For the text-containing cell, return its midpoint in [X, Y] coordinate format. 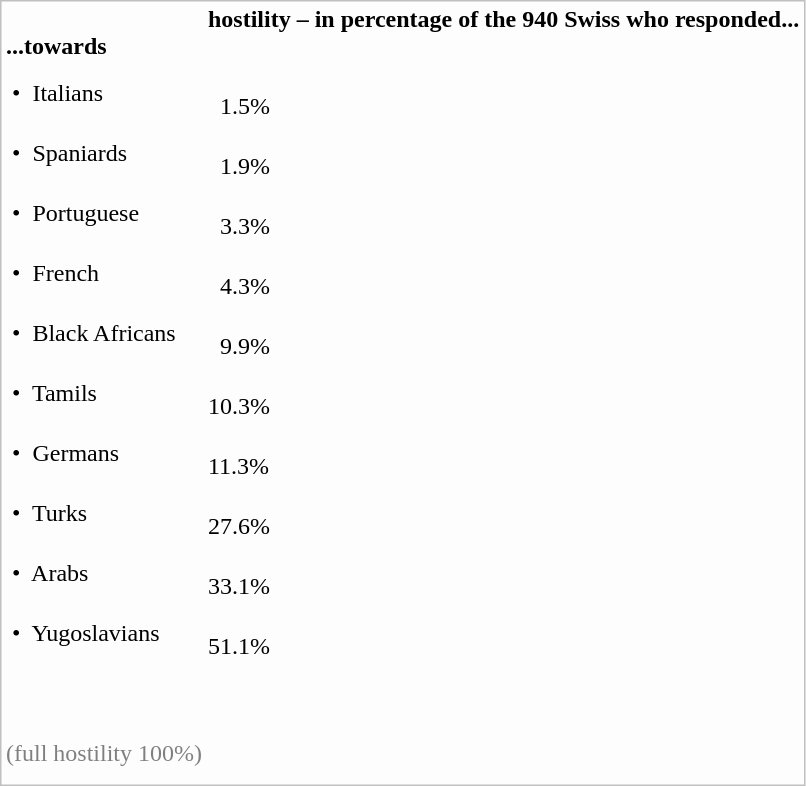
11.3% [503, 452]
9.9% [503, 332]
1.5% [503, 92]
1.9% [503, 152]
3.3% [503, 212]
• Tamils [104, 392]
33.1% [503, 572]
27.6% [503, 512]
• Turks [104, 512]
• Spaniards [104, 152]
10.3% [503, 392]
• French [104, 272]
• Portuguese [104, 212]
• Black Africans [104, 332]
• Arabs [104, 572]
hostility – in percentage of the 940 Swiss who responded... [503, 32]
51.1% [503, 632]
• Italians [104, 92]
...towards [104, 32]
(full hostility 100%) [104, 752]
• Germans [104, 452]
4.3% [503, 272]
• Yugoslavians [104, 632]
